Locate the cell with the specified text and output its (x, y) center coordinate. 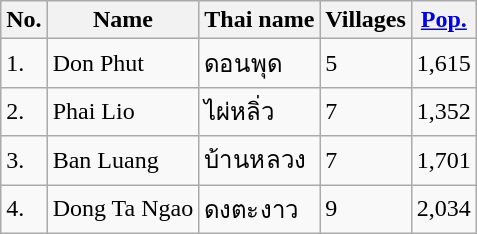
No. (24, 20)
Villages (366, 20)
Phai Lio (123, 112)
1,615 (444, 64)
2. (24, 112)
บ้านหลวง (260, 160)
1. (24, 64)
3. (24, 160)
ดอนพุด (260, 64)
9 (366, 208)
Thai name (260, 20)
5 (366, 64)
ไผ่หลิ่ว (260, 112)
ดงตะงาว (260, 208)
Ban Luang (123, 160)
Dong Ta Ngao (123, 208)
1,352 (444, 112)
Pop. (444, 20)
Name (123, 20)
1,701 (444, 160)
Don Phut (123, 64)
2,034 (444, 208)
4. (24, 208)
